Determine the (x, y) coordinate at the center of the cell enclosing the given text.  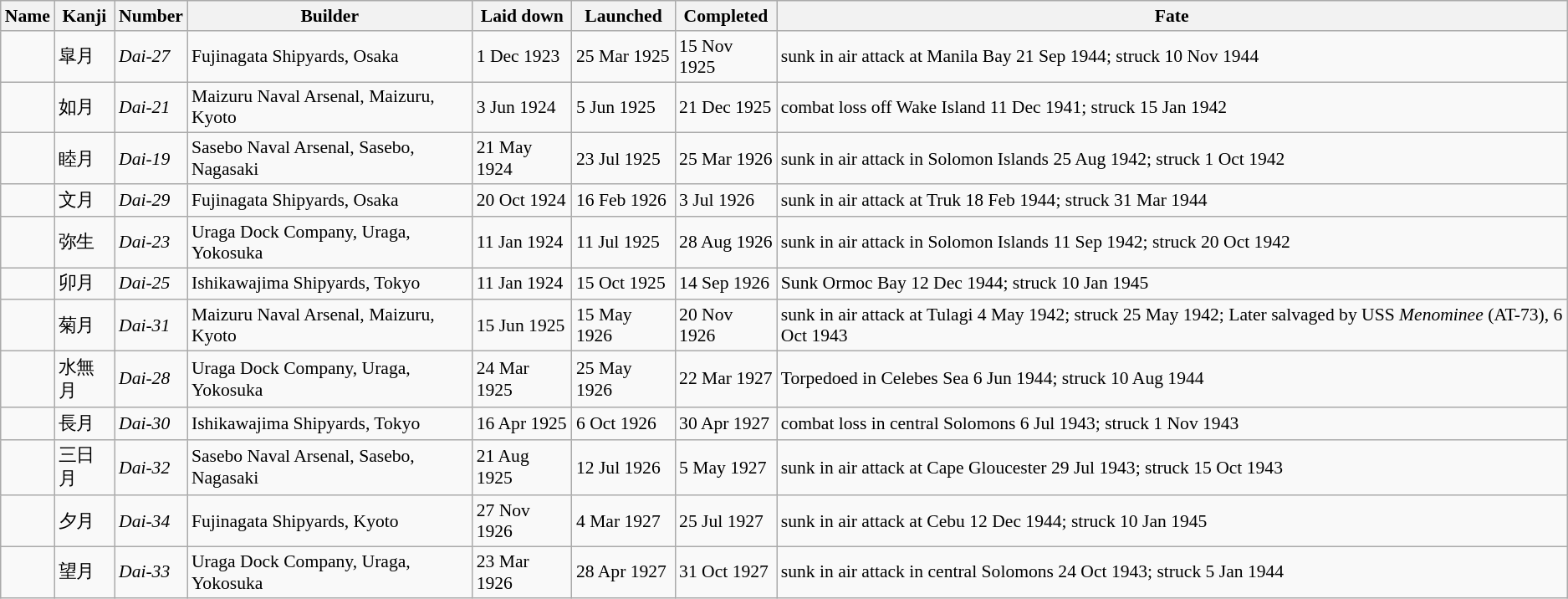
6 Oct 1926 (624, 423)
Name (28, 16)
Dai-33 (151, 572)
14 Sep 1926 (726, 284)
16 Feb 1926 (624, 201)
長月 (84, 423)
15 Oct 1925 (624, 284)
25 May 1926 (624, 380)
Dai-30 (151, 423)
sunk in air attack at Truk 18 Feb 1944; struck 31 Mar 1944 (1172, 201)
20 Nov 1926 (726, 326)
三日月 (84, 467)
3 Jun 1924 (522, 107)
21 Aug 1925 (522, 467)
sunk in air attack in Solomon Islands 11 Sep 1942; struck 20 Oct 1942 (1172, 243)
21 Dec 1925 (726, 107)
Builder (329, 16)
sunk in air attack in Solomon Islands 25 Aug 1942; struck 1 Oct 1942 (1172, 159)
Dai-28 (151, 380)
31 Oct 1927 (726, 572)
15 May 1926 (624, 326)
28 Apr 1927 (624, 572)
Fujinagata Shipyards, Kyoto (329, 522)
Launched (624, 16)
Dai-21 (151, 107)
combat loss off Wake Island 11 Dec 1941; struck 15 Jan 1942 (1172, 107)
Dai-31 (151, 326)
Sunk Ormoc Bay 12 Dec 1944; struck 10 Jan 1945 (1172, 284)
Dai-29 (151, 201)
4 Mar 1927 (624, 522)
Number (151, 16)
15 Jun 1925 (522, 326)
15 Nov 1925 (726, 57)
望月 (84, 572)
5 May 1927 (726, 467)
sunk in air attack in central Solomons 24 Oct 1943; struck 5 Jan 1944 (1172, 572)
Kanji (84, 16)
23 Mar 1926 (522, 572)
Fate (1172, 16)
combat loss in central Solomons 6 Jul 1943; struck 1 Nov 1943 (1172, 423)
弥生 (84, 243)
Dai-27 (151, 57)
sunk in air attack at Cape Gloucester 29 Jul 1943; struck 15 Oct 1943 (1172, 467)
27 Nov 1926 (522, 522)
睦月 (84, 159)
24 Mar 1925 (522, 380)
20 Oct 1924 (522, 201)
1 Dec 1923 (522, 57)
如月 (84, 107)
sunk in air attack at Cebu 12 Dec 1944; struck 10 Jan 1945 (1172, 522)
Completed (726, 16)
25 Mar 1926 (726, 159)
Dai-19 (151, 159)
Torpedoed in Celebes Sea 6 Jun 1944; struck 10 Aug 1944 (1172, 380)
sunk in air attack at Tulagi 4 May 1942; struck 25 May 1942; Later salvaged by USS Menominee (AT-73), 6 Oct 1943 (1172, 326)
菊月 (84, 326)
皐月 (84, 57)
16 Apr 1925 (522, 423)
23 Jul 1925 (624, 159)
28 Aug 1926 (726, 243)
Dai-34 (151, 522)
3 Jul 1926 (726, 201)
22 Mar 1927 (726, 380)
30 Apr 1927 (726, 423)
文月 (84, 201)
Dai-23 (151, 243)
卯月 (84, 284)
夕月 (84, 522)
25 Jul 1927 (726, 522)
Dai-25 (151, 284)
21 May 1924 (522, 159)
11 Jul 1925 (624, 243)
12 Jul 1926 (624, 467)
sunk in air attack at Manila Bay 21 Sep 1944; struck 10 Nov 1944 (1172, 57)
水無月 (84, 380)
5 Jun 1925 (624, 107)
25 Mar 1925 (624, 57)
Laid down (522, 16)
Dai-32 (151, 467)
